Identify which cell holds the provided text, then report its [x, y] central coordinate. 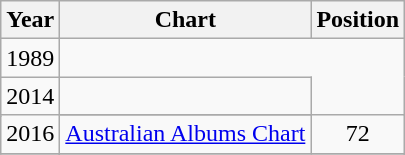
Position [358, 20]
2014 [30, 96]
Australian Albums Chart [186, 134]
2016 [30, 134]
1989 [30, 58]
Year [30, 20]
72 [358, 134]
Chart [186, 20]
